Return [x, y] of the center of cell containing provided text 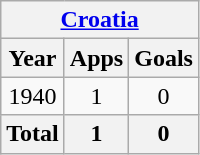
Apps [96, 58]
1940 [33, 96]
Croatia [100, 20]
Year [33, 58]
Goals [164, 58]
Total [33, 134]
